Locate the cell with the specified text and output its [x, y] center coordinate. 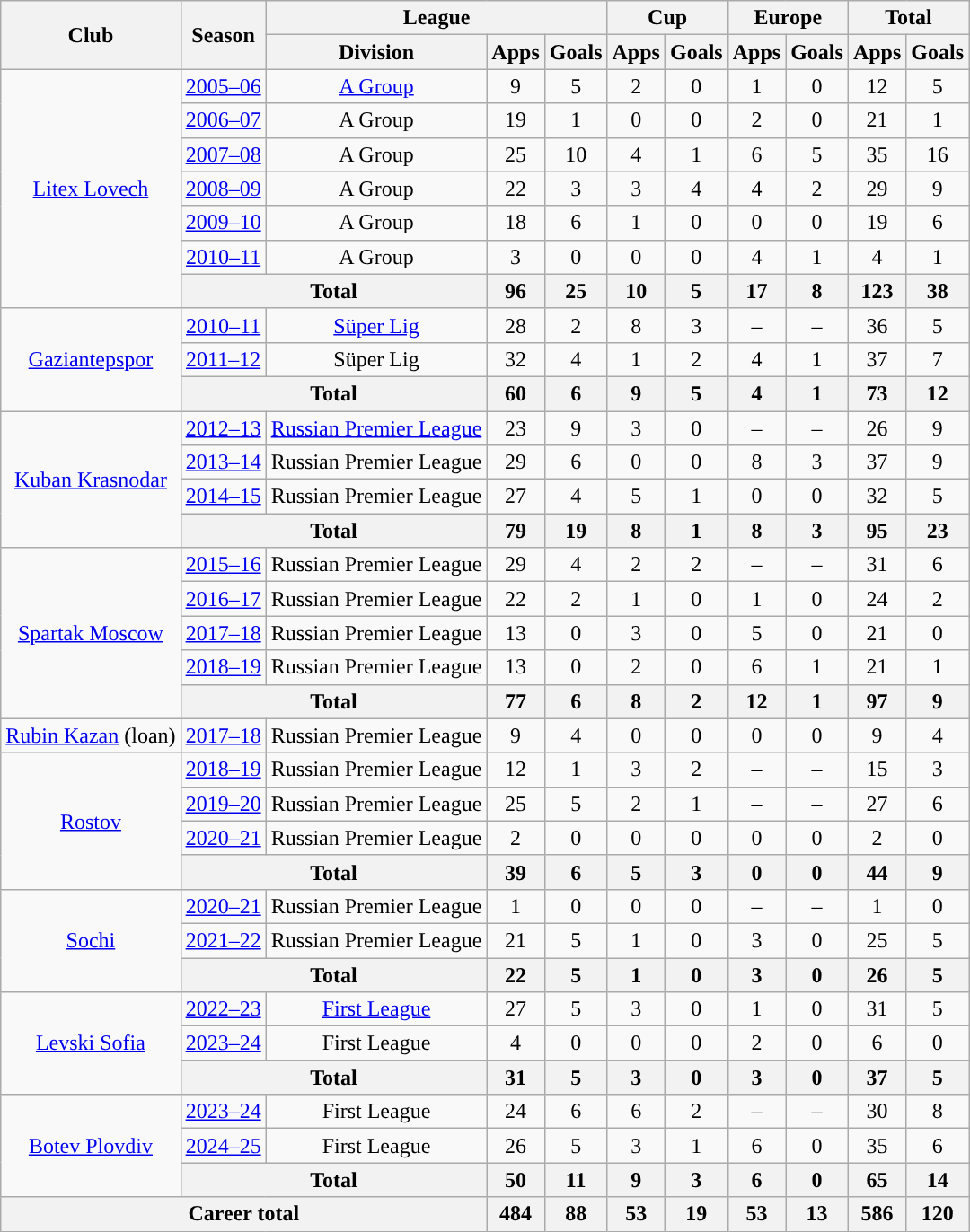
2022–23 [223, 1009]
97 [877, 701]
Spartak Moscow [91, 633]
Litex Lovech [91, 189]
73 [877, 393]
Kuban Krasnodar [91, 480]
2024–25 [223, 1146]
2007–08 [223, 154]
2008–09 [223, 189]
88 [576, 1214]
14 [938, 1180]
2009–10 [223, 223]
2011–12 [223, 359]
18 [516, 223]
39 [516, 872]
123 [877, 291]
Career total [244, 1214]
79 [516, 531]
38 [938, 291]
120 [938, 1214]
Cup [667, 18]
2005–06 [223, 86]
16 [938, 154]
65 [877, 1180]
36 [877, 325]
Botev Plovdiv [91, 1146]
484 [516, 1214]
Rostov [91, 821]
11 [576, 1180]
2019–20 [223, 804]
28 [516, 325]
60 [516, 393]
Rubin Kazan (loan) [91, 735]
2016–17 [223, 599]
Europe [788, 18]
586 [877, 1214]
2006–07 [223, 120]
30 [877, 1112]
Sochi [91, 940]
7 [938, 359]
17 [756, 291]
96 [516, 291]
77 [516, 701]
50 [516, 1180]
League [436, 18]
Season [223, 35]
2013–14 [223, 462]
2015–16 [223, 565]
Division [376, 52]
2012–13 [223, 428]
44 [877, 872]
Levski Sofia [91, 1043]
95 [877, 531]
15 [877, 770]
Club [91, 35]
Gaziantepspor [91, 359]
2021–22 [223, 940]
2014–15 [223, 497]
